Return the [X, Y] coordinate for the center point of the cell that contains the specified text.  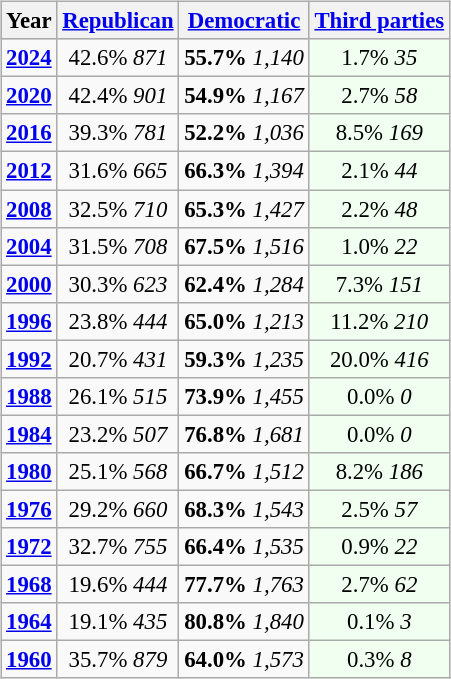
2004 [29, 246]
2.7% 58 [379, 96]
Year [29, 21]
1972 [29, 547]
Democratic [244, 21]
19.1% 435 [118, 622]
2024 [29, 58]
32.5% 710 [118, 209]
1976 [29, 509]
76.8% 1,681 [244, 434]
1984 [29, 434]
1.7% 35 [379, 58]
8.5% 169 [379, 133]
65.0% 1,213 [244, 321]
2000 [29, 284]
59.3% 1,235 [244, 359]
2.2% 48 [379, 209]
1960 [29, 660]
32.7% 755 [118, 547]
1964 [29, 622]
67.5% 1,516 [244, 246]
80.8% 1,840 [244, 622]
29.2% 660 [118, 509]
25.1% 568 [118, 472]
1.0% 22 [379, 246]
1968 [29, 584]
20.0% 416 [379, 359]
2.1% 44 [379, 171]
31.5% 708 [118, 246]
62.4% 1,284 [244, 284]
68.3% 1,543 [244, 509]
30.3% 623 [118, 284]
23.8% 444 [118, 321]
42.4% 901 [118, 96]
77.7% 1,763 [244, 584]
64.0% 1,573 [244, 660]
8.2% 186 [379, 472]
2016 [29, 133]
55.7% 1,140 [244, 58]
Third parties [379, 21]
0.3% 8 [379, 660]
52.2% 1,036 [244, 133]
1992 [29, 359]
39.3% 781 [118, 133]
23.2% 507 [118, 434]
31.6% 665 [118, 171]
2020 [29, 96]
35.7% 879 [118, 660]
7.3% 151 [379, 284]
2008 [29, 209]
20.7% 431 [118, 359]
54.9% 1,167 [244, 96]
2.5% 57 [379, 509]
1980 [29, 472]
19.6% 444 [118, 584]
26.1% 515 [118, 396]
73.9% 1,455 [244, 396]
65.3% 1,427 [244, 209]
11.2% 210 [379, 321]
1988 [29, 396]
66.4% 1,535 [244, 547]
0.9% 22 [379, 547]
66.3% 1,394 [244, 171]
1996 [29, 321]
66.7% 1,512 [244, 472]
Republican [118, 21]
2012 [29, 171]
0.1% 3 [379, 622]
2.7% 62 [379, 584]
42.6% 871 [118, 58]
